Find where the given text appears and provide that cell's center as (x, y) coordinate. 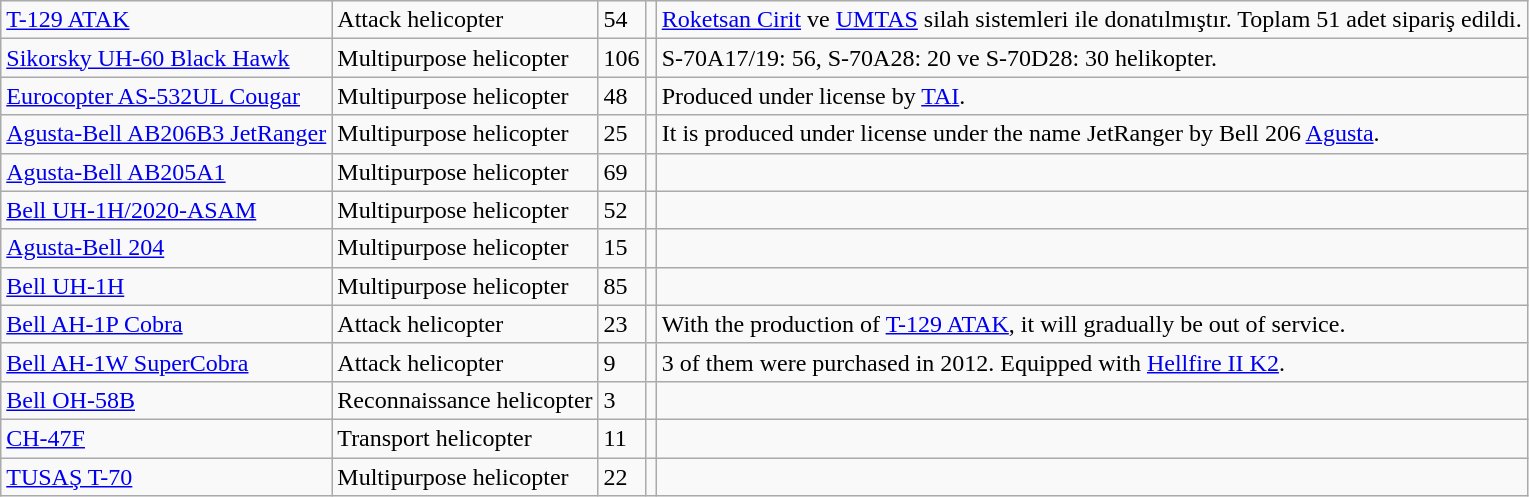
T-129 ATAK (166, 20)
69 (622, 172)
Bell AH-1W SuperCobra (166, 362)
25 (622, 134)
Agusta-Bell AB205A1 (166, 172)
54 (622, 20)
Roketsan Cirit ve UMTAS silah sistemleri ile donatılmıştır. Toplam 51 adet sipariş edildi. (1092, 20)
15 (622, 248)
Agusta-Bell AB206B3 JetRanger (166, 134)
Bell OH-58B (166, 400)
106 (622, 58)
23 (622, 324)
S-70A17/19: 56, S-70A28: 20 ve S-70D28: 30 helikopter. (1092, 58)
Produced under license by TAI. (1092, 96)
Transport helicopter (465, 438)
11 (622, 438)
CH-47F (166, 438)
TUSAŞ T-70 (166, 477)
48 (622, 96)
With the production of T-129 ATAK, it will gradually be out of service. (1092, 324)
85 (622, 286)
Sikorsky UH-60 Black Hawk (166, 58)
Bell UH-1H/2020-ASAM (166, 210)
It is produced under license under the name JetRanger by Bell 206 Agusta. (1092, 134)
9 (622, 362)
Bell UH-1H (166, 286)
Reconnaissance helicopter (465, 400)
22 (622, 477)
52 (622, 210)
3 of them were purchased in 2012. Equipped with Hellfire II K2. (1092, 362)
3 (622, 400)
Eurocopter AS-532UL Cougar (166, 96)
Bell AH-1P Cobra (166, 324)
Agusta-Bell 204 (166, 248)
